Identify which cell holds the provided text, then report its (X, Y) central coordinate. 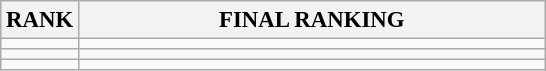
FINAL RANKING (312, 20)
RANK (40, 20)
